Output the (x, y) coordinate of the center of the cell containing the given text.  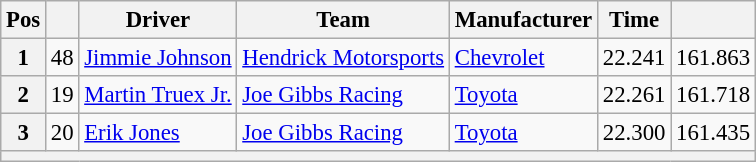
1 (24, 58)
Pos (24, 20)
161.718 (714, 95)
22.300 (634, 133)
2 (24, 95)
22.261 (634, 95)
Erik Jones (158, 133)
Martin Truex Jr. (158, 95)
Driver (158, 20)
161.435 (714, 133)
19 (62, 95)
22.241 (634, 58)
3 (24, 133)
161.863 (714, 58)
Chevrolet (523, 58)
Hendrick Motorsports (343, 58)
Manufacturer (523, 20)
Jimmie Johnson (158, 58)
48 (62, 58)
Team (343, 20)
Time (634, 20)
20 (62, 133)
